Scan for the cell matching the given text and deliver its (X, Y) coordinate at center. 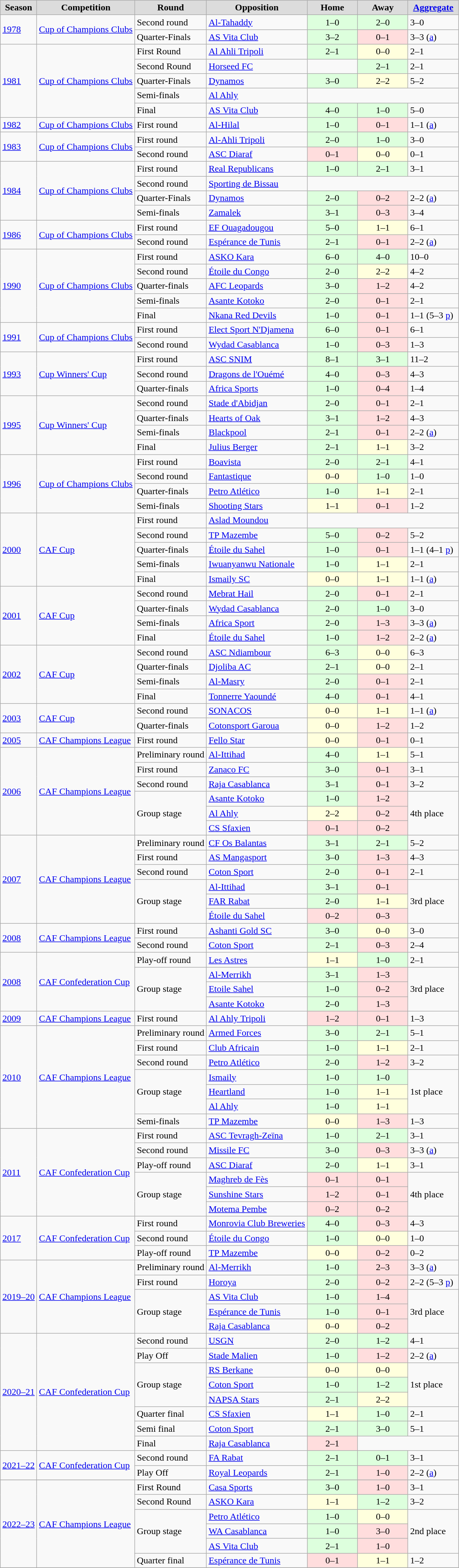
Club Africain (257, 1048)
0–4 (382, 388)
Armed Forces (257, 1033)
Djoliba AC (257, 667)
8–1 (332, 359)
Ismaily (257, 1077)
Blackpool (257, 433)
Semi final (170, 1429)
Africa Sport (257, 623)
2–2 (5–3 p) (433, 1282)
2006 (18, 791)
Cotonsport Garoua (257, 725)
ASC Ndiambour (257, 652)
2019–20 (18, 1297)
Julius Berger (257, 447)
Horseed FC (257, 66)
1986 (18, 235)
1990 (18, 286)
Sporting de Bissau (257, 184)
Fantastique (257, 476)
1–1 (4–1 p) (433, 550)
Stade d'Abidjan (257, 403)
Etoile Sahel (257, 989)
Maghreb de Fès (257, 1180)
Aslad Moundou (257, 520)
Missile FC (257, 1150)
Iwuanyanwu Nationale (257, 564)
11–2 (433, 359)
10–0 (433, 257)
Al Ahly Tripoli (257, 1018)
Real Republicans (257, 169)
2020–21 (18, 1392)
Ismaily SC (257, 579)
1978 (18, 30)
Opposition (257, 8)
1995 (18, 425)
Al-Hilal (257, 125)
CF Os Balantas (257, 843)
NAPSA Stars (257, 1399)
FAR Rabat (257, 901)
2021–22 (18, 1465)
2003 (18, 718)
2011 (18, 1172)
1996 (18, 484)
Shooting Stars (257, 506)
3–4 (433, 213)
Zamalek (257, 213)
2001 (18, 615)
2–3 (382, 1267)
Motema Pembe (257, 1209)
Al-Tahaddy (257, 22)
Casa Sports (257, 1487)
2009 (18, 1018)
Nkana Red Devils (257, 315)
1993 (18, 374)
2000 (18, 550)
2010 (18, 1077)
1–1 (5–3 p) (433, 315)
Stade Malien (257, 1355)
1982 (18, 125)
Royal Leopards (257, 1473)
WA Casablanca (257, 1531)
Monrovia Club Breweries (257, 1224)
AFC Leopards (257, 286)
Mebrat Hail (257, 593)
FA Rabat (257, 1458)
Fello Star (257, 740)
Aggregate (433, 8)
2007 (18, 879)
2017 (18, 1238)
1981 (18, 81)
2nd place (433, 1531)
Away (382, 8)
Elect Sport N'Djamena (257, 330)
Hearts of Oak (257, 418)
Al-Masry (257, 682)
Al Ahli Tripoli (257, 52)
Al-Ahli Tripoli (257, 139)
Sunshine Stars (257, 1194)
ASC Tevragh-Zeïna (257, 1136)
Africa Sports (257, 388)
Les Astres (257, 960)
1991 (18, 337)
1983 (18, 147)
2002 (18, 674)
2022–23 (18, 1524)
Heartland (257, 1092)
Competition (86, 8)
Season (18, 8)
ASC SNIM (257, 359)
1984 (18, 191)
Tonnerre Yaoundé (257, 696)
Boavista (257, 462)
USGN (257, 1341)
2–4 (433, 945)
AS Mangasport (257, 857)
Round (170, 8)
Horoya (257, 1282)
Dragons de l'Ouémé (257, 374)
2005 (18, 740)
SONACOS (257, 711)
Zanaco FC (257, 769)
Ashanti Gold SC (257, 931)
RS Berkane (257, 1370)
EF Ouagadougou (257, 227)
Home (332, 8)
